From the cell containing the given text, extract its center point as [x, y] coordinate. 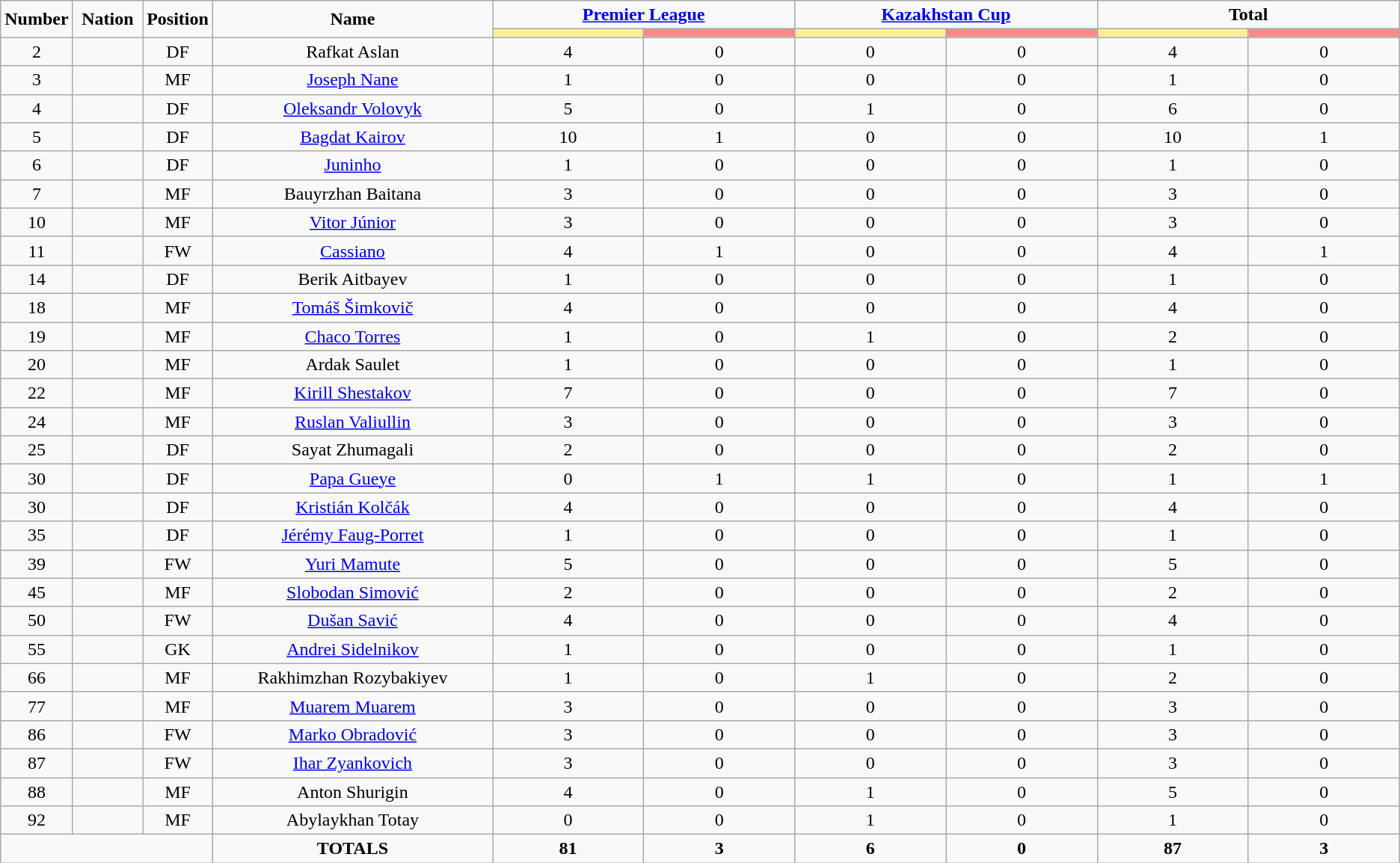
Oleksandr Volovyk [352, 108]
Position [178, 19]
20 [37, 365]
Chaco Torres [352, 336]
TOTALS [352, 849]
Kazakhstan Cup [946, 15]
25 [37, 450]
81 [568, 849]
35 [37, 535]
Nation [108, 19]
Rakhimzhan Rozybakiyev [352, 678]
Slobodan Simović [352, 592]
55 [37, 649]
45 [37, 592]
Ruslan Valiullin [352, 422]
22 [37, 393]
Bauyrzhan Baitana [352, 194]
Cassiano [352, 251]
19 [37, 336]
Ardak Saulet [352, 365]
Dušan Savić [352, 621]
GK [178, 649]
18 [37, 307]
Andrei Sidelnikov [352, 649]
Name [352, 19]
14 [37, 279]
Yuri Mamute [352, 564]
Kristián Kolčák [352, 507]
Number [37, 19]
Anton Shurigin [352, 792]
Muarem Muarem [352, 706]
Berik Aitbayev [352, 279]
39 [37, 564]
Papa Gueye [352, 479]
66 [37, 678]
Rafkat Aslan [352, 52]
Jérémy Faug-Porret [352, 535]
92 [37, 820]
Juninho [352, 165]
24 [37, 422]
86 [37, 734]
Abylaykhan Totay [352, 820]
Joseph Nane [352, 80]
Vitor Júnior [352, 222]
Ihar Zyankovich [352, 763]
Kirill Shestakov [352, 393]
Marko Obradović [352, 734]
Sayat Zhumagali [352, 450]
Bagdat Kairov [352, 137]
Tomáš Šimkovič [352, 307]
88 [37, 792]
Premier League [643, 15]
77 [37, 706]
11 [37, 251]
Total [1248, 15]
50 [37, 621]
